Provide the [x, y] coordinate of the cell's center where the given text is located.  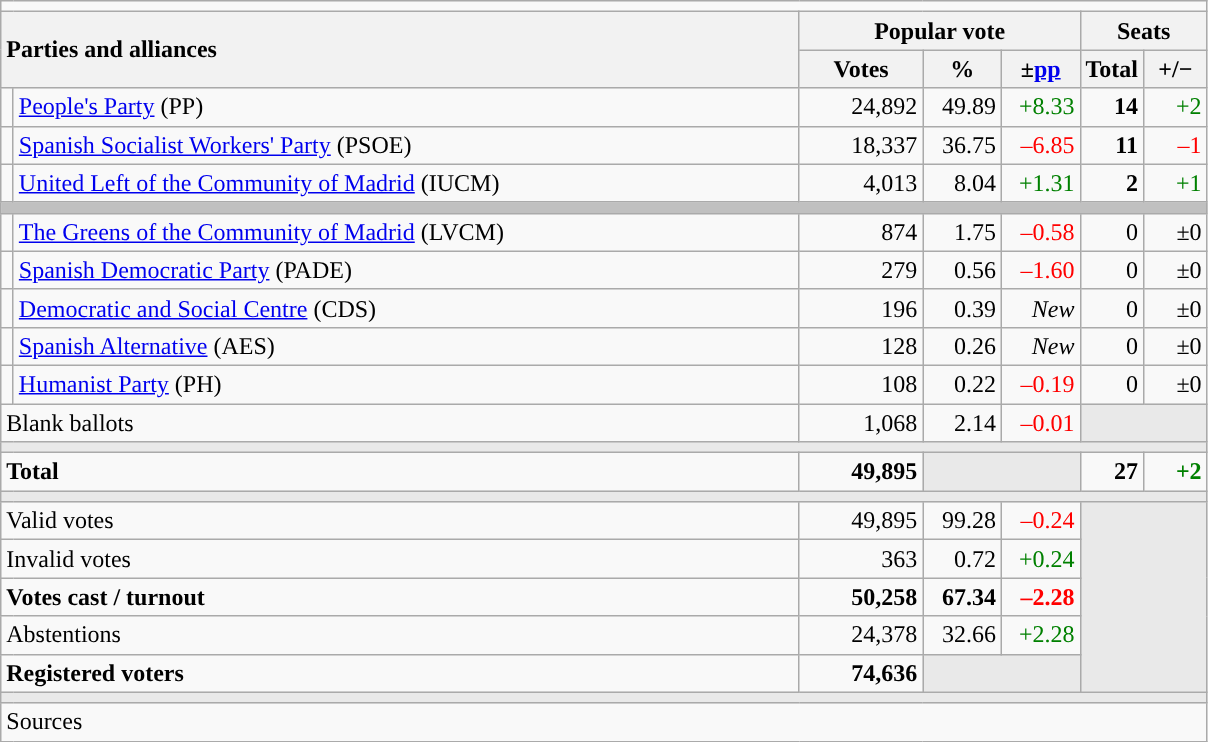
874 [861, 232]
–6.85 [1040, 145]
Seats [1144, 31]
49.89 [962, 107]
36.75 [962, 145]
8.04 [962, 183]
11 [1112, 145]
+2.28 [1040, 635]
99.28 [962, 521]
14 [1112, 107]
Registered voters [400, 673]
–0.58 [1040, 232]
27 [1112, 472]
0.72 [962, 559]
–2.28 [1040, 597]
The Greens of the Community of Madrid (LVCM) [406, 232]
+1.31 [1040, 183]
74,636 [861, 673]
Invalid votes [400, 559]
–1 [1176, 145]
363 [861, 559]
67.34 [962, 597]
1.75 [962, 232]
0.26 [962, 346]
0.22 [962, 384]
±pp [1040, 69]
+0.24 [1040, 559]
–1.60 [1040, 270]
1,068 [861, 423]
Valid votes [400, 521]
50,258 [861, 597]
United Left of the Community of Madrid (IUCM) [406, 183]
24,378 [861, 635]
Abstentions [400, 635]
108 [861, 384]
Spanish Democratic Party (PADE) [406, 270]
Votes [861, 69]
+1 [1176, 183]
18,337 [861, 145]
Democratic and Social Centre (CDS) [406, 308]
Spanish Socialist Workers' Party (PSOE) [406, 145]
–0.01 [1040, 423]
Votes cast / turnout [400, 597]
2.14 [962, 423]
–0.19 [1040, 384]
Parties and alliances [400, 50]
196 [861, 308]
Popular vote [940, 31]
+8.33 [1040, 107]
–0.24 [1040, 521]
0.39 [962, 308]
People's Party (PP) [406, 107]
Humanist Party (PH) [406, 384]
4,013 [861, 183]
128 [861, 346]
Blank ballots [400, 423]
+/− [1176, 69]
Spanish Alternative (AES) [406, 346]
2 [1112, 183]
Sources [604, 722]
24,892 [861, 107]
0.56 [962, 270]
32.66 [962, 635]
% [962, 69]
279 [861, 270]
